Return the (X, Y) coordinate for the center point of the cell that contains the specified text.  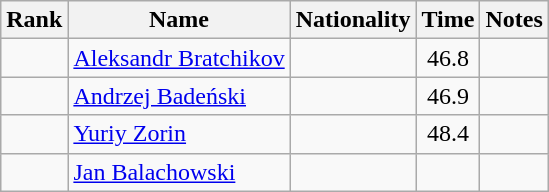
Yuriy Zorin (179, 134)
46.9 (448, 96)
Andrzej Badeński (179, 96)
Jan Balachowski (179, 172)
46.8 (448, 58)
48.4 (448, 134)
Notes (514, 20)
Aleksandr Bratchikov (179, 58)
Rank (34, 20)
Time (448, 20)
Nationality (353, 20)
Name (179, 20)
